For the text-containing cell, return its midpoint in (x, y) coordinate format. 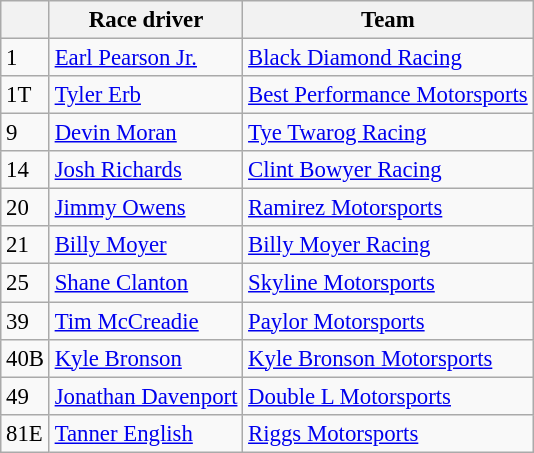
Tanner English (146, 433)
Clint Bowyer Racing (388, 170)
Best Performance Motorsports (388, 95)
25 (26, 283)
Josh Richards (146, 170)
21 (26, 245)
1 (26, 58)
Black Diamond Racing (388, 58)
9 (26, 133)
Jimmy Owens (146, 208)
Ramirez Motorsports (388, 208)
Riggs Motorsports (388, 433)
14 (26, 170)
Earl Pearson Jr. (146, 58)
Double L Motorsports (388, 396)
Kyle Bronson Motorsports (388, 358)
20 (26, 208)
Tye Twarog Racing (388, 133)
Paylor Motorsports (388, 321)
Jonathan Davenport (146, 396)
Kyle Bronson (146, 358)
Team (388, 20)
Tim McCreadie (146, 321)
Shane Clanton (146, 283)
Billy Moyer Racing (388, 245)
Race driver (146, 20)
Devin Moran (146, 133)
1T (26, 95)
49 (26, 396)
40B (26, 358)
Tyler Erb (146, 95)
Billy Moyer (146, 245)
39 (26, 321)
Skyline Motorsports (388, 283)
81E (26, 433)
